Detect which cell encompasses the target text, then output its (x, y) center coordinate. 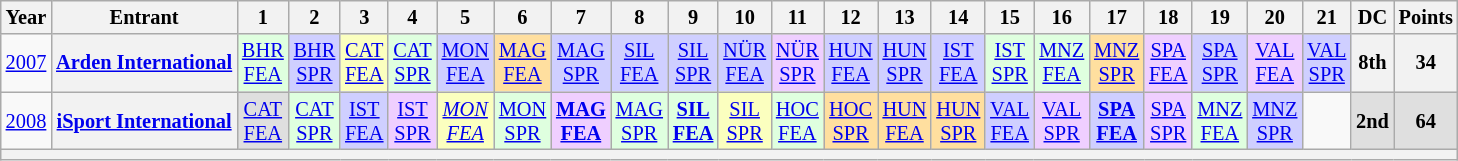
Entrant (144, 17)
7 (581, 17)
NÜRSPR (798, 63)
BHRFEA (263, 63)
5 (466, 17)
HOCSPR (851, 121)
HOCFEA (798, 121)
Year (26, 17)
8 (640, 17)
64 (1426, 121)
2007 (26, 63)
20 (1274, 17)
2008 (26, 121)
8th (1372, 63)
13 (905, 17)
DC (1372, 17)
18 (1168, 17)
15 (1010, 17)
19 (1220, 17)
NÜRFEA (744, 63)
2 (315, 17)
3 (364, 17)
2nd (1372, 121)
Arden International (144, 63)
4 (412, 17)
34 (1426, 63)
11 (798, 17)
17 (1116, 17)
Points (1426, 17)
iSport International (144, 121)
16 (1062, 17)
BHRSPR (315, 63)
9 (693, 17)
21 (1326, 17)
10 (744, 17)
14 (958, 17)
12 (851, 17)
1 (263, 17)
6 (522, 17)
MONSPR (522, 121)
